Search for the cell housing the specified text and yield its (x, y) center coordinate. 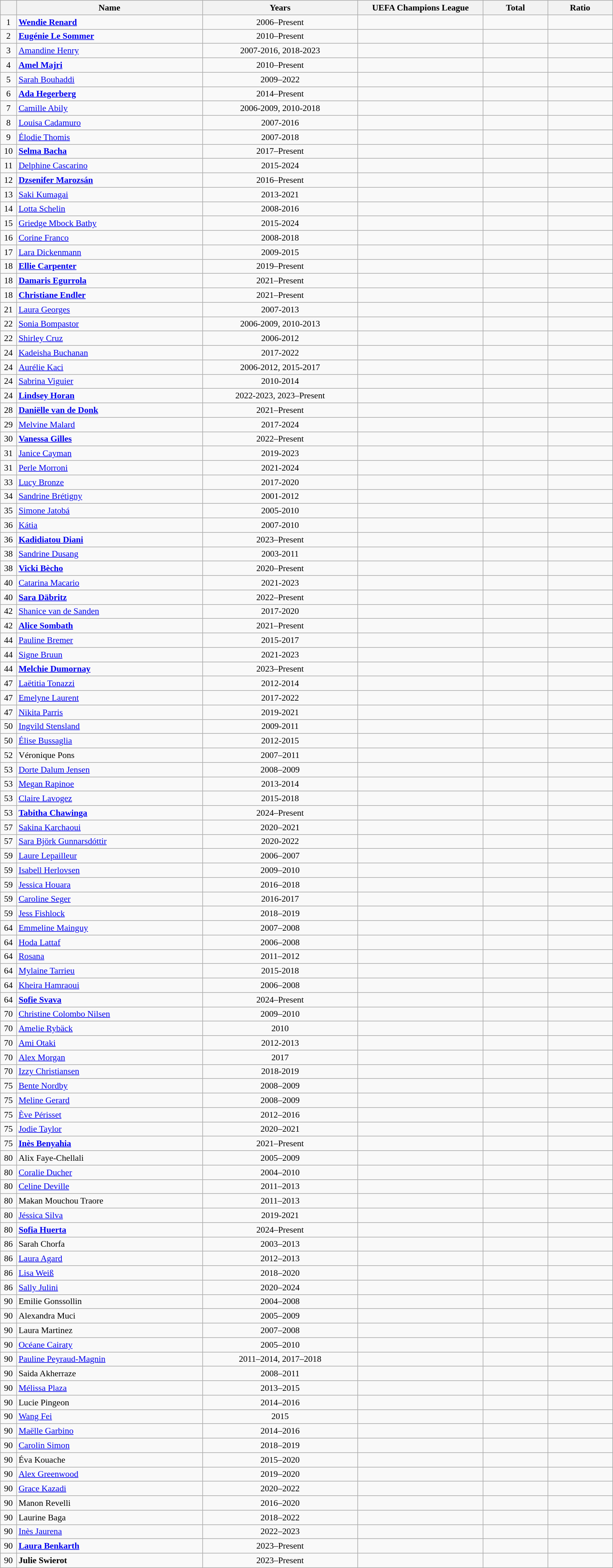
2012-2013 (280, 1043)
Vicki Bècho (109, 569)
Véronique Pons (109, 756)
2007-2013 (280, 310)
2013–2015 (280, 1388)
35 (8, 511)
Éva Kouache (109, 1460)
Catarina Macario (109, 583)
Lindsey Horan (109, 396)
2015-2017 (280, 641)
33 (8, 482)
Jodie Taylor (109, 1129)
14 (8, 209)
2 (8, 36)
Élise Bussaglia (109, 741)
Sara Däbritz (109, 597)
Claire Lavogez (109, 799)
Sally Julini (109, 1287)
Name (109, 8)
Sandrine Brétigny (109, 496)
17 (8, 252)
2017 (280, 1057)
Melchie Dumornay (109, 669)
2001-2012 (280, 496)
Laure Lepailleur (109, 856)
Lucy Bronze (109, 482)
2015 (280, 1417)
Shirley Cruz (109, 339)
Rosana (109, 957)
Alix Faye-Chellali (109, 1158)
3 (8, 51)
Griedge Mbock Bathy (109, 224)
2015–2020 (280, 1460)
Lotta Schelin (109, 209)
Izzy Christiansen (109, 1072)
Emmeline Mainguy (109, 928)
Tabitha Chawinga (109, 813)
2005–2010 (280, 1345)
Mélissa Plaza (109, 1388)
2019-2023 (280, 454)
Perle Morroni (109, 468)
2009-2011 (280, 726)
2003–2013 (280, 1244)
Mylaine Tarrieu (109, 971)
2013-2021 (280, 195)
Ratio (580, 8)
Ève Périsset (109, 1115)
2021-2024 (280, 468)
2011–2012 (280, 957)
Laura Agard (109, 1259)
2022–2023 (280, 1532)
Camille Abily (109, 109)
Jéssica Silva (109, 1216)
2004–2010 (280, 1172)
2020-2022 (280, 842)
Lisa Weiß (109, 1273)
2016–2020 (280, 1503)
2008–2011 (280, 1374)
2017-2024 (280, 425)
Laurine Baga (109, 1518)
2019–Present (280, 266)
2011–2014, 2017–2018 (280, 1359)
Pauline Bremer (109, 641)
Sara Björk Gunnarsdóttir (109, 842)
2004–2008 (280, 1302)
2005-2010 (280, 511)
Hoda Lattaf (109, 942)
30 (8, 439)
Makan Mouchou Traore (109, 1201)
Sandrine Dusang (109, 554)
2008-2018 (280, 238)
2019–2020 (280, 1474)
Inès Jaurena (109, 1532)
Sabrina Viguier (109, 381)
2006-2009, 2010-2013 (280, 324)
Sakina Karchaoui (109, 827)
2006-2012 (280, 339)
Ada Hegerberg (109, 94)
12 (8, 180)
2006-2009, 2010-2018 (280, 109)
Sofia Huerta (109, 1230)
8 (8, 123)
Lara Dickenmann (109, 252)
Sarah Bouhaddi (109, 80)
2014–Present (280, 94)
Laura Georges (109, 310)
Saki Kumagai (109, 195)
Ingvild Stensland (109, 726)
13 (8, 195)
Wendie Renard (109, 22)
Jess Fishlock (109, 914)
15 (8, 224)
Julie Swierot (109, 1561)
Christine Colombo Nilsen (109, 1014)
Emelyne Laurent (109, 698)
Dzsenifer Marozsán (109, 180)
Alice Sombath (109, 626)
2007–2011 (280, 756)
11 (8, 166)
Laura Martinez (109, 1331)
Laëtitia Tonazzi (109, 684)
2012–2016 (280, 1115)
4 (8, 65)
Élodie Thomis (109, 137)
2016–Present (280, 180)
Aurélie Kaci (109, 367)
2007-2010 (280, 525)
Saida Akherraze (109, 1374)
Wang Fei (109, 1417)
Vanessa Gilles (109, 439)
2012-2015 (280, 741)
52 (8, 756)
2017–Present (280, 151)
Nikita Parris (109, 712)
5 (8, 80)
Caroline Seger (109, 899)
Kadeisha Buchanan (109, 353)
Ellie Carpenter (109, 266)
Grace Kazadi (109, 1489)
16 (8, 238)
2007-2016, 2018-2023 (280, 51)
Océane Cairaty (109, 1345)
2009-2015 (280, 252)
2013-2014 (280, 784)
Alexandra Muci (109, 1316)
Daniëlle van de Donk (109, 410)
34 (8, 496)
29 (8, 425)
2007-2016 (280, 123)
2022-2023, 2023–Present (280, 396)
Delphine Cascarino (109, 166)
Melvine Malard (109, 425)
Lucie Pingeon (109, 1403)
2008-2016 (280, 209)
Pauline Peyraud-Magnin (109, 1359)
21 (8, 310)
Inès Benyahia (109, 1144)
2009–2022 (280, 80)
2003-2011 (280, 554)
9 (8, 137)
2012-2014 (280, 684)
Carolin Simon (109, 1446)
Coralie Ducher (109, 1172)
2018–2022 (280, 1518)
Laura Benkarth (109, 1546)
2006-2012, 2015-2017 (280, 367)
Kadidiatou Diani (109, 540)
2006–2007 (280, 856)
Dorte Dalum Jensen (109, 770)
Ami Otaki (109, 1043)
Amelie Rybäck (109, 1029)
1 (8, 22)
Eugénie Le Sommer (109, 36)
Emilie Gonssollin (109, 1302)
2018–2020 (280, 1273)
Maëlle Garbino (109, 1431)
Sonia Bompastor (109, 324)
2020–Present (280, 569)
Janice Cayman (109, 454)
Kheira Hamraoui (109, 986)
6 (8, 94)
Shanice van de Sanden (109, 611)
UEFA Champions League (420, 8)
2007-2018 (280, 137)
10 (8, 151)
Amandine Henry (109, 51)
Celine Deville (109, 1187)
Years (280, 8)
Total (515, 8)
2020–2022 (280, 1489)
Simone Jatobá (109, 511)
Louisa Cadamuro (109, 123)
2016–2018 (280, 885)
Christiane Endler (109, 295)
2018-2019 (280, 1072)
Selma Bacha (109, 151)
Alex Greenwood (109, 1474)
Bente Nordby (109, 1086)
Kátia (109, 525)
Manon Revelli (109, 1503)
Sofie Svava (109, 1000)
Damaris Egurrola (109, 281)
Jessica Houara (109, 885)
Meline Gerard (109, 1101)
Signe Bruun (109, 655)
28 (8, 410)
2020–2024 (280, 1287)
2006–Present (280, 22)
2010-2014 (280, 381)
Alex Morgan (109, 1057)
Isabell Herlovsen (109, 871)
7 (8, 109)
2012–2013 (280, 1259)
Amel Majri (109, 65)
Corine Franco (109, 238)
Sarah Chorfa (109, 1244)
2010 (280, 1029)
2016-2017 (280, 899)
Megan Rapinoe (109, 784)
